Search for the cell housing the specified text and yield its (x, y) center coordinate. 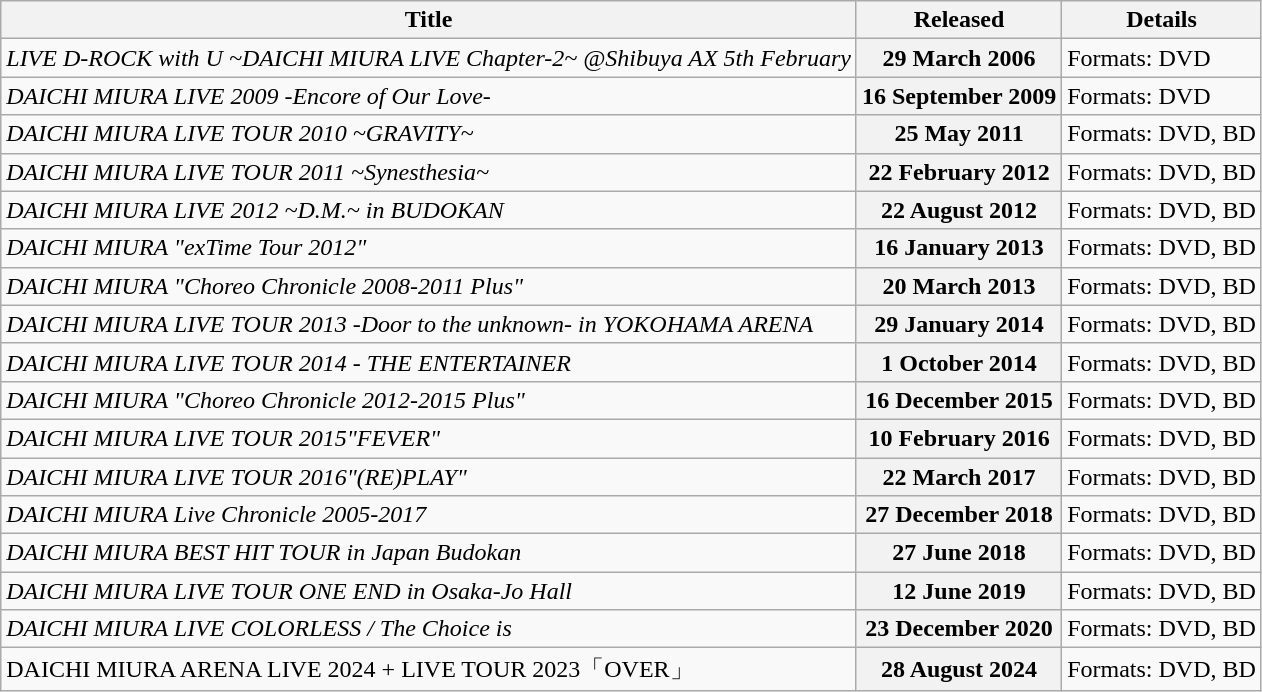
Title (429, 20)
27 June 2018 (958, 553)
22 March 2017 (958, 477)
LIVE D-ROCK with U ~DAICHI MIURA LIVE Chapter-2~ @Shibuya AX 5th February (429, 58)
DAICHI MIURA "exTime Tour 2012" (429, 248)
DAICHI MIURA "Choreo Chronicle 2008-2011 Plus" (429, 286)
Details (1162, 20)
28 August 2024 (958, 670)
DAICHI MIURA LIVE TOUR ONE END in Osaka-Jo Hall (429, 591)
16 September 2009 (958, 96)
20 March 2013 (958, 286)
DAICHI MIURA LIVE COLORLESS / The Choice is (429, 629)
16 January 2013 (958, 248)
DAICHI MIURA ARENA LIVE 2024 + LIVE TOUR 2023「OVER」 (429, 670)
DAICHI MIURA BEST HIT TOUR in Japan Budokan (429, 553)
22 February 2012 (958, 172)
23 December 2020 (958, 629)
DAICHI MIURA Live Chronicle 2005-2017 (429, 515)
Released (958, 20)
22 August 2012 (958, 210)
1 October 2014 (958, 362)
27 December 2018 (958, 515)
DAICHI MIURA LIVE TOUR 2015"FEVER" (429, 438)
10 February 2016 (958, 438)
DAICHI MIURA LIVE TOUR 2010 ~GRAVITY~ (429, 134)
DAICHI MIURA LIVE 2009 -Encore of Our Love- (429, 96)
29 January 2014 (958, 324)
DAICHI MIURA LIVE 2012 ~D.M.~ in BUDOKAN (429, 210)
25 May 2011 (958, 134)
DAICHI MIURA LIVE TOUR 2011 ~Synesthesia~ (429, 172)
DAICHI MIURA LIVE TOUR 2014 - THE ENTERTAINER (429, 362)
16 December 2015 (958, 400)
DAICHI MIURA LIVE TOUR 2013 -Door to the unknown- in YOKOHAMA ARENA (429, 324)
DAICHI MIURA "Choreo Chronicle 2012-2015 Plus" (429, 400)
29 March 2006 (958, 58)
DAICHI MIURA LIVE TOUR 2016"(RE)PLAY" (429, 477)
12 June 2019 (958, 591)
